From the cell containing the given text, extract its center point as (x, y) coordinate. 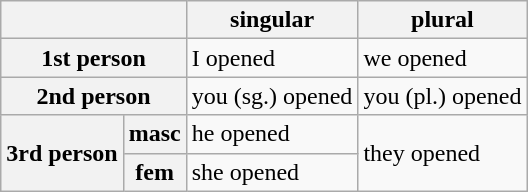
fem (154, 172)
he opened (272, 134)
they opened (442, 153)
singular (272, 20)
you (pl.) opened (442, 96)
plural (442, 20)
I opened (272, 58)
1st person (94, 58)
2nd person (94, 96)
she opened (272, 172)
masc (154, 134)
we opened (442, 58)
3rd person (62, 153)
you (sg.) opened (272, 96)
